Find where the given text appears and provide that cell's center as [x, y] coordinate. 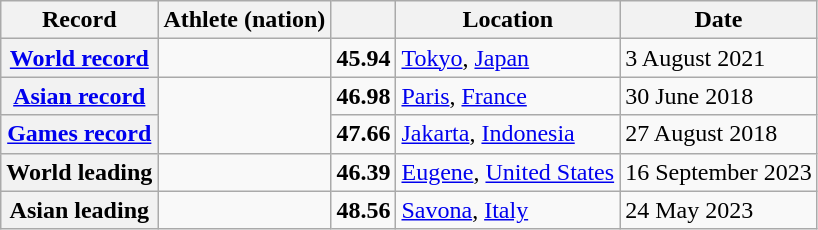
46.98 [364, 96]
27 August 2018 [719, 134]
45.94 [364, 58]
Date [719, 20]
24 May 2023 [719, 210]
Savona, Italy [508, 210]
Eugene, United States [508, 172]
46.39 [364, 172]
Record [80, 20]
Athlete (nation) [244, 20]
47.66 [364, 134]
Asian leading [80, 210]
Jakarta, Indonesia [508, 134]
3 August 2021 [719, 58]
Paris, France [508, 96]
Location [508, 20]
16 September 2023 [719, 172]
Tokyo, Japan [508, 58]
30 June 2018 [719, 96]
Asian record [80, 96]
48.56 [364, 210]
World record [80, 58]
Games record [80, 134]
World leading [80, 172]
